From the cell containing the given text, extract its center point as [X, Y] coordinate. 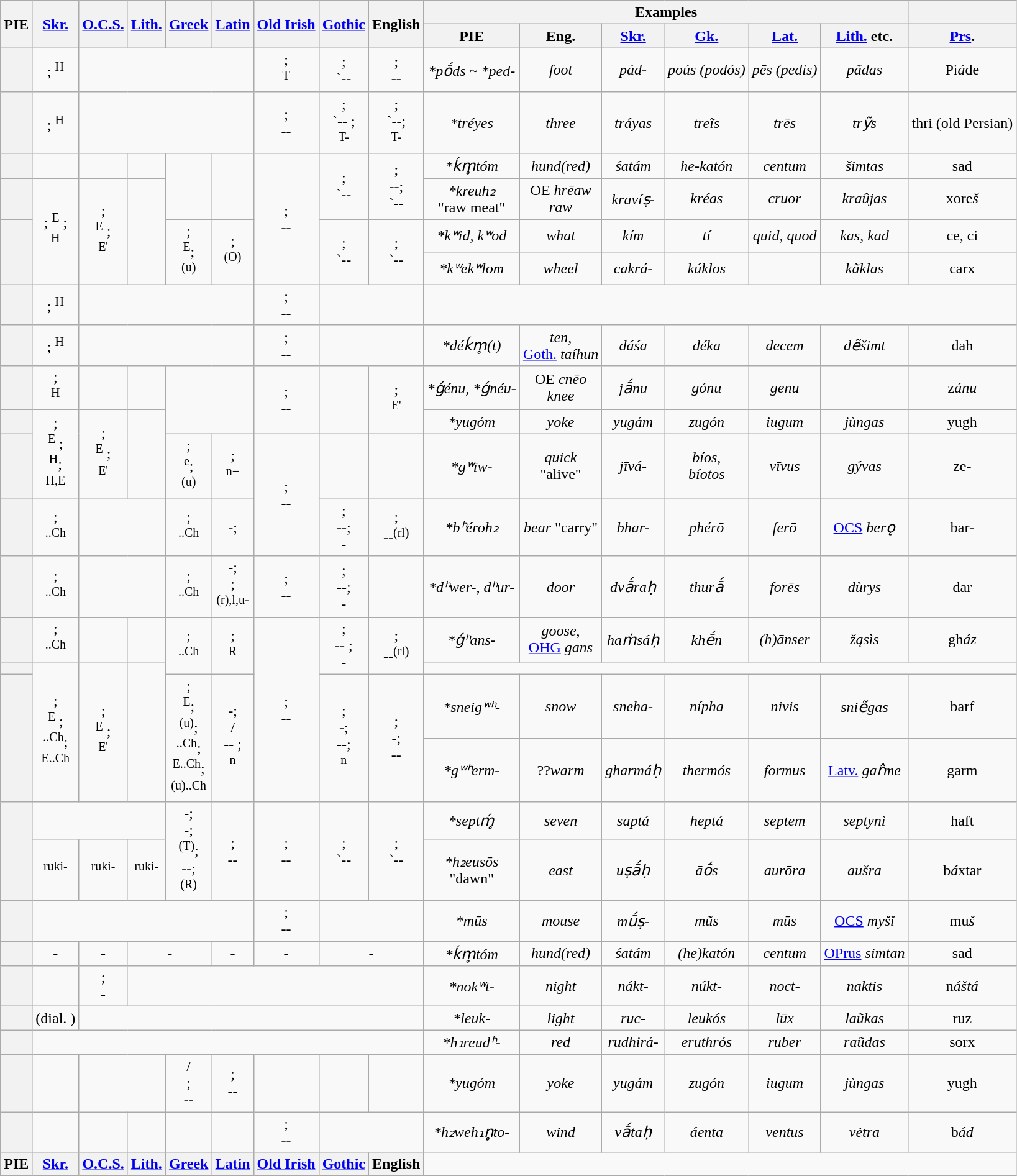
zánu [962, 388]
phérō [706, 527]
;--;`-- [396, 186]
āṓs [706, 870]
*kreuh₂ "raw meat" [472, 199]
náštá [962, 987]
mũs [706, 921]
goose, OHG gans [560, 640]
septem [785, 820]
laũkas [865, 1018]
;E;(u); ..Ch;E..Ch;(u)..Ch [189, 739]
gónu [706, 388]
sneha- [634, 707]
bhar- [634, 527]
;`--;T- [396, 123]
/;-- [189, 1083]
aušra [865, 870]
carx [962, 268]
snow [560, 707]
xoreš [962, 199]
ruc- [634, 1018]
; E ;H; H,E [56, 455]
Lat. [785, 36]
;E' [396, 399]
cruor [785, 199]
vīvus [785, 466]
nípha [706, 707]
haṁsáḥ [634, 640]
three [560, 123]
*ǵʰans- [472, 640]
ruber [785, 1042]
mū́ṣ- [634, 921]
(h)ānser [785, 640]
kím [634, 236]
decem [785, 345]
OCS berǫ [865, 527]
raũdas [865, 1042]
thermós [706, 770]
poús (podós) [706, 70]
mouse [560, 921]
dar [962, 586]
*bʰéroh₂ [472, 527]
genu [785, 388]
kas, kad [865, 236]
tí [706, 236]
vā́taḥ [634, 1132]
*sneigʷʰ- [472, 707]
;`-- ;T- [344, 123]
-; /-- ;n [232, 739]
wind [560, 1132]
Examples [666, 12]
pád- [634, 70]
*nokʷt- [472, 987]
vėtra [865, 1132]
cakrá- [634, 268]
*déḱm̥(t) [472, 345]
lūx [785, 1018]
;-- ;- [344, 646]
dáśa [634, 345]
light [560, 1018]
Gk. [706, 36]
seven [560, 820]
jīvá- [634, 466]
naktis [865, 987]
night [560, 987]
treĩs [706, 123]
thri (old Persian) [962, 123]
Eng. [560, 36]
bíos,bíotos [706, 466]
nákt- [634, 987]
noct- [785, 987]
Prs. [962, 36]
*mūs [472, 921]
déka [706, 345]
east [560, 870]
*tréyes [472, 123]
kravíṣ- [634, 199]
OE cnēo knee [560, 388]
ruz [962, 1018]
šimtas [865, 166]
door [560, 586]
Lith. etc. [865, 36]
OCS myšĭ [865, 921]
septynì [865, 820]
trēs [785, 123]
*pṓds ~ *ped- [472, 70]
dẽšimt [865, 345]
kréas [706, 199]
aurōra [785, 870]
red [560, 1042]
;e;(u) [189, 466]
gház [962, 640]
rudhirá- [634, 1042]
kraûjas [865, 199]
*h₁reudʰ- [472, 1042]
kúklos [706, 268]
Latv. gar̂me [865, 770]
jā́nu [634, 388]
;T [286, 70]
;E ; ..Ch; E..Ch [56, 732]
*h₂eusōs"dawn" [472, 870]
barf [962, 707]
ventus [785, 1132]
*h₂weh₁n̥to- [472, 1132]
bear "carry" [560, 527]
*kʷid, kʷod [472, 236]
dùrys [865, 586]
eruthrós [706, 1042]
*leuk- [472, 1018]
muš [962, 921]
quick"alive" [560, 466]
dah [962, 345]
gývas [865, 466]
pēs (pedis) [785, 70]
-; [232, 527]
;-;-- [396, 739]
wheel [560, 268]
*septḿ̥ [472, 820]
áenta [706, 1132]
Piáde [962, 70]
what [560, 236]
mūs [785, 921]
-;;(r),l,u- [232, 586]
khḗn [706, 640]
;(O) [232, 252]
; E ;H [56, 232]
nivis [785, 707]
kãklas [865, 268]
žąsìs [865, 640]
garm [962, 770]
leukós [706, 1018]
he-katón [706, 166]
báxtar [962, 870]
-;-;(T);--;(R) [189, 851]
dvā́raḥ [634, 586]
ferō [785, 527]
ce, ci [962, 236]
*gʷʰerm- [472, 770]
ten,Goth. taíhun [560, 345]
saptá [634, 820]
pãdas [865, 70]
;n− [232, 466]
*kʷekʷlom [472, 268]
foot [560, 70]
gharmáḥ [634, 770]
bar- [962, 527]
;R [232, 646]
thurā́ [706, 586]
;H [56, 388]
*ǵénu, *ǵnéu- [472, 388]
OPrus simtan [865, 954]
sniẽgas [865, 707]
sorx [962, 1042]
OE hrēaw raw [560, 199]
heptá [706, 820]
quid, quod [785, 236]
núkt- [706, 987]
ze- [962, 466]
trỹs [865, 123]
??warm [560, 770]
(dial. ) [56, 1018]
bád [962, 1132]
haft [962, 820]
formus [785, 770]
;- [103, 987]
uṣā́ḥ [634, 870]
tráyas [634, 123]
;E;(u) [189, 252]
*dʰwer-, dʰur- [472, 586]
*gʷīw- [472, 466]
;-;--;n [344, 739]
(he)katón [706, 954]
forēs [785, 586]
